Find where the given text appears and provide that cell's center as (X, Y) coordinate. 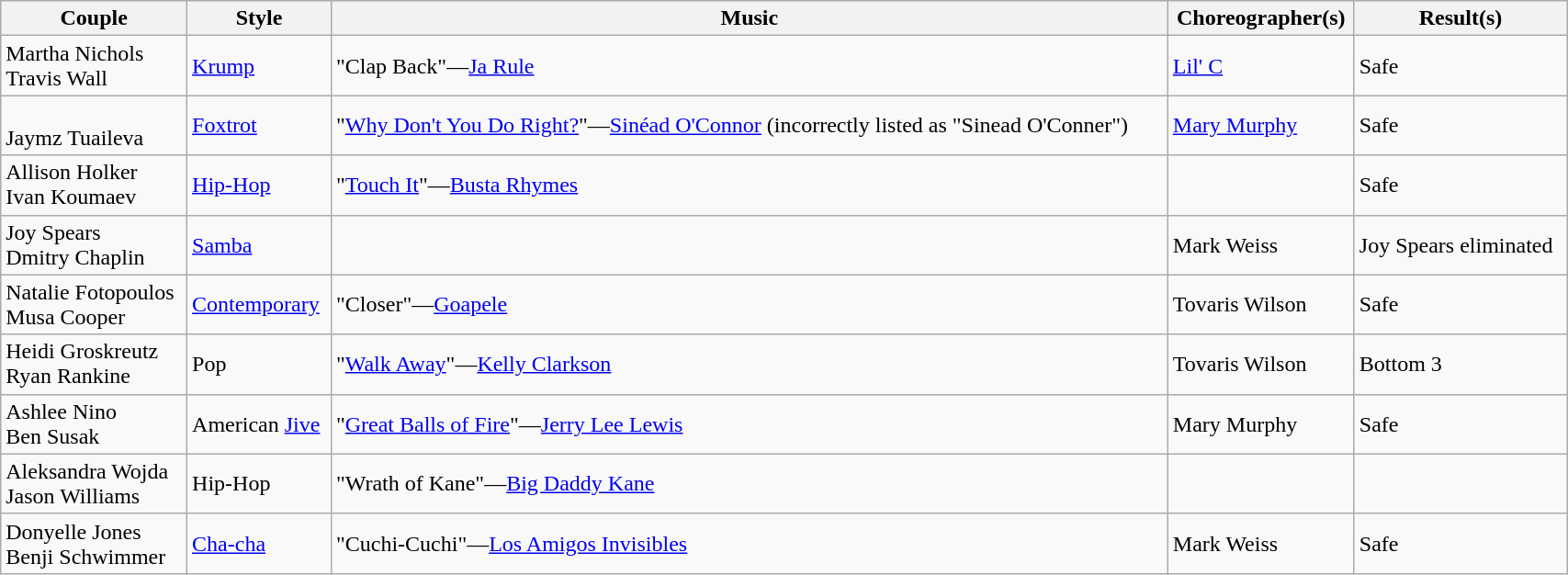
Ashlee Nino Ben Susak (94, 424)
Contemporary (259, 305)
Result(s) (1461, 18)
"Wrath of Kane"—Big Daddy Kane (750, 483)
Foxtrot (259, 125)
Choreographer(s) (1260, 18)
Joy Spears eliminated (1461, 244)
"Cuchi-Cuchi"—Los Amigos Invisibles (750, 544)
Couple (94, 18)
Cha-cha (259, 544)
"Walk Away"—Kelly Clarkson (750, 364)
Music (750, 18)
"Great Balls of Fire"—Jerry Lee Lewis (750, 424)
"Clap Back"—Ja Rule (750, 66)
Donyelle Jones Benji Schwimmer (94, 544)
Aleksandra Wojda Jason Williams (94, 483)
Style (259, 18)
Joy Spears Dmitry Chaplin (94, 244)
Lil' C (1260, 66)
Samba (259, 244)
"Closer"—Goapele (750, 305)
Bottom 3 (1461, 364)
Allison Holker Ivan Koumaev (94, 186)
"Touch It"—Busta Rhymes (750, 186)
Martha Nichols Travis Wall (94, 66)
Natalie Fotopoulos Musa Cooper (94, 305)
Pop (259, 364)
"Why Don't You Do Right?"—Sinéad O'Connor (incorrectly listed as "Sinead O'Conner") (750, 125)
Jaymz Tuaileva (94, 125)
American Jive (259, 424)
Heidi Groskreutz Ryan Rankine (94, 364)
Krump (259, 66)
